Output the (x, y) coordinate of the center of the cell containing the given text.  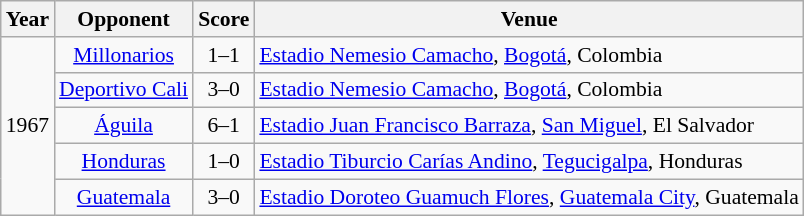
Estadio Juan Francisco Barraza, San Miguel, El Salvador (528, 126)
Estadio Tiburcio Carías Andino, Tegucigalpa, Honduras (528, 162)
Score (224, 19)
6–1 (224, 126)
1–0 (224, 162)
Guatemala (124, 197)
Deportivo Cali (124, 90)
Venue (528, 19)
Year (28, 19)
Águila (124, 126)
1–1 (224, 55)
1967 (28, 126)
Honduras (124, 162)
Opponent (124, 19)
Estadio Doroteo Guamuch Flores, Guatemala City, Guatemala (528, 197)
Millonarios (124, 55)
